Scan for the cell matching the given text and deliver its (X, Y) coordinate at center. 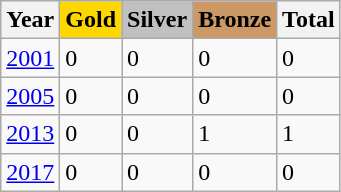
2001 (30, 58)
Bronze (235, 20)
Year (30, 20)
Total (309, 20)
Silver (158, 20)
Gold (91, 20)
2017 (30, 172)
2005 (30, 96)
2013 (30, 134)
